Search for the cell housing the specified text and yield its (X, Y) center coordinate. 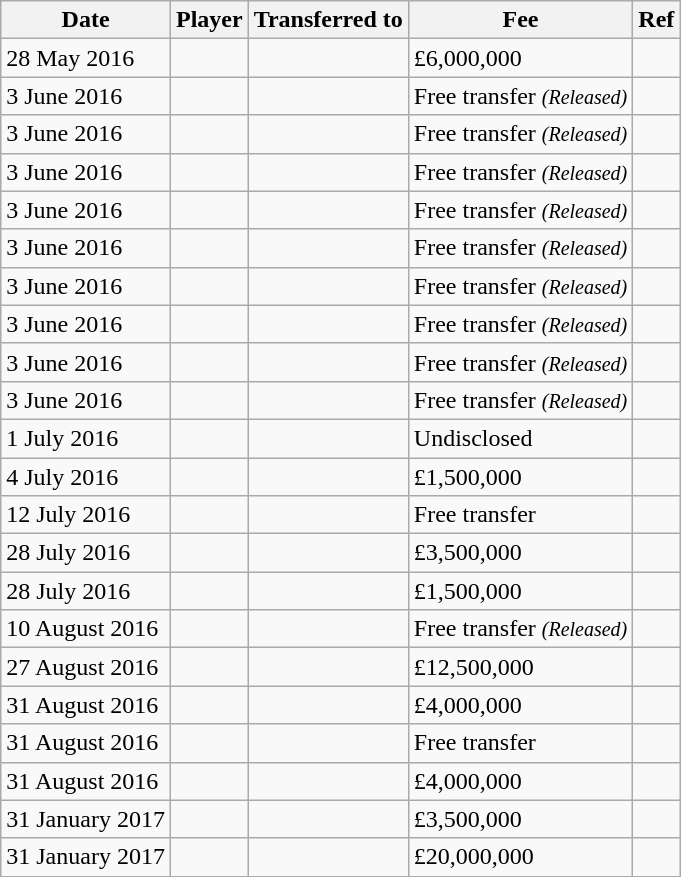
Undisclosed (520, 438)
Date (86, 20)
£6,000,000 (520, 58)
12 July 2016 (86, 515)
4 July 2016 (86, 477)
£12,500,000 (520, 667)
27 August 2016 (86, 667)
Transferred to (328, 20)
£20,000,000 (520, 857)
Player (209, 20)
28 May 2016 (86, 58)
1 July 2016 (86, 438)
Ref (656, 20)
10 August 2016 (86, 629)
Fee (520, 20)
